Capture the cell that displays the provided text and extract its [x, y] central coordinate. 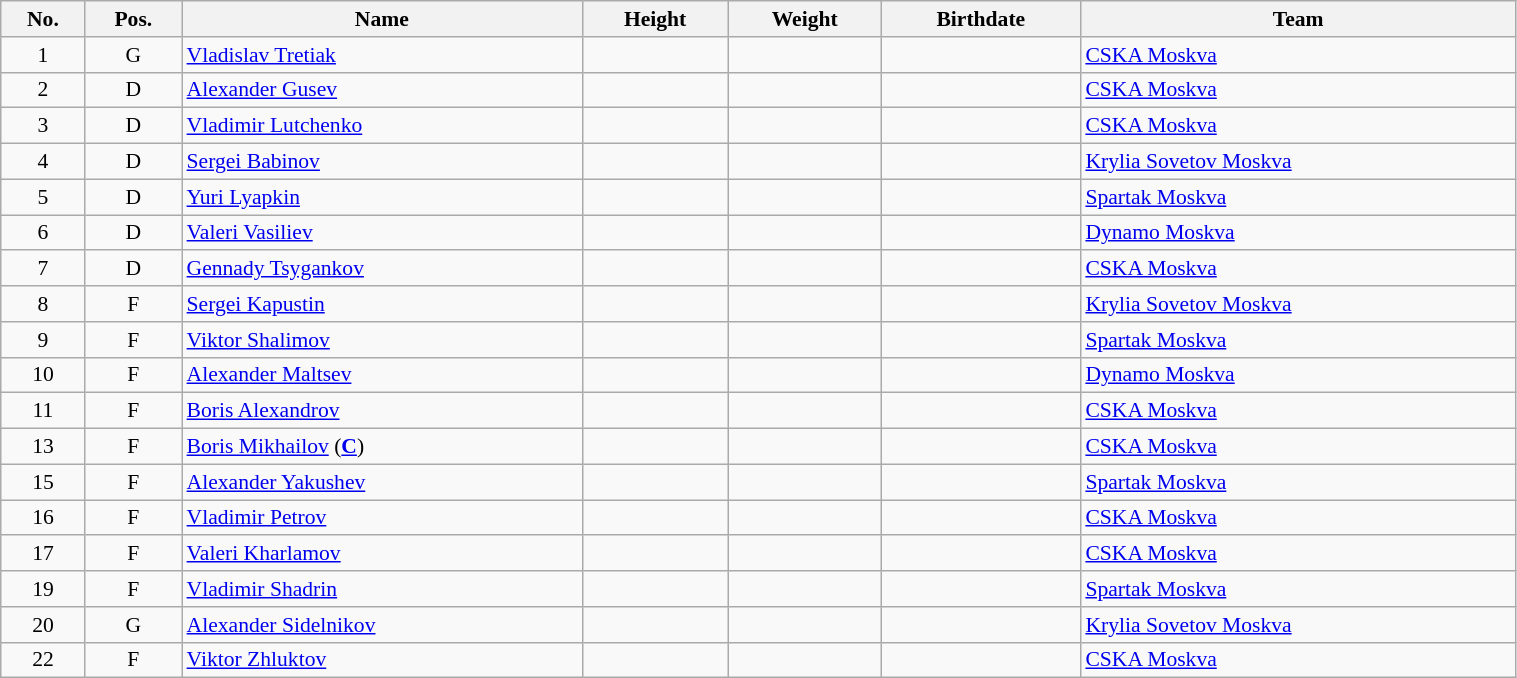
Viktor Shalimov [382, 340]
Alexander Yakushev [382, 482]
Vladislav Tretiak [382, 55]
3 [43, 126]
4 [43, 162]
Weight [804, 19]
Valeri Vasiliev [382, 233]
Boris Mikhailov (C) [382, 447]
10 [43, 375]
Alexander Maltsev [382, 375]
Pos. [133, 19]
Vladimir Shadrin [382, 589]
13 [43, 447]
6 [43, 233]
Vladimir Petrov [382, 518]
Yuri Lyapkin [382, 197]
Valeri Kharlamov [382, 554]
15 [43, 482]
Birthdate [980, 19]
19 [43, 589]
Name [382, 19]
Viktor Zhluktov [382, 660]
2 [43, 90]
11 [43, 411]
7 [43, 269]
Alexander Sidelnikov [382, 625]
17 [43, 554]
1 [43, 55]
Team [1298, 19]
20 [43, 625]
Boris Alexandrov [382, 411]
Vladimir Lutchenko [382, 126]
9 [43, 340]
Gennady Tsygankov [382, 269]
22 [43, 660]
Sergei Kapustin [382, 304]
No. [43, 19]
8 [43, 304]
Alexander Gusev [382, 90]
5 [43, 197]
Sergei Babinov [382, 162]
16 [43, 518]
Height [655, 19]
